Find where the given text appears and provide that cell's center as [X, Y] coordinate. 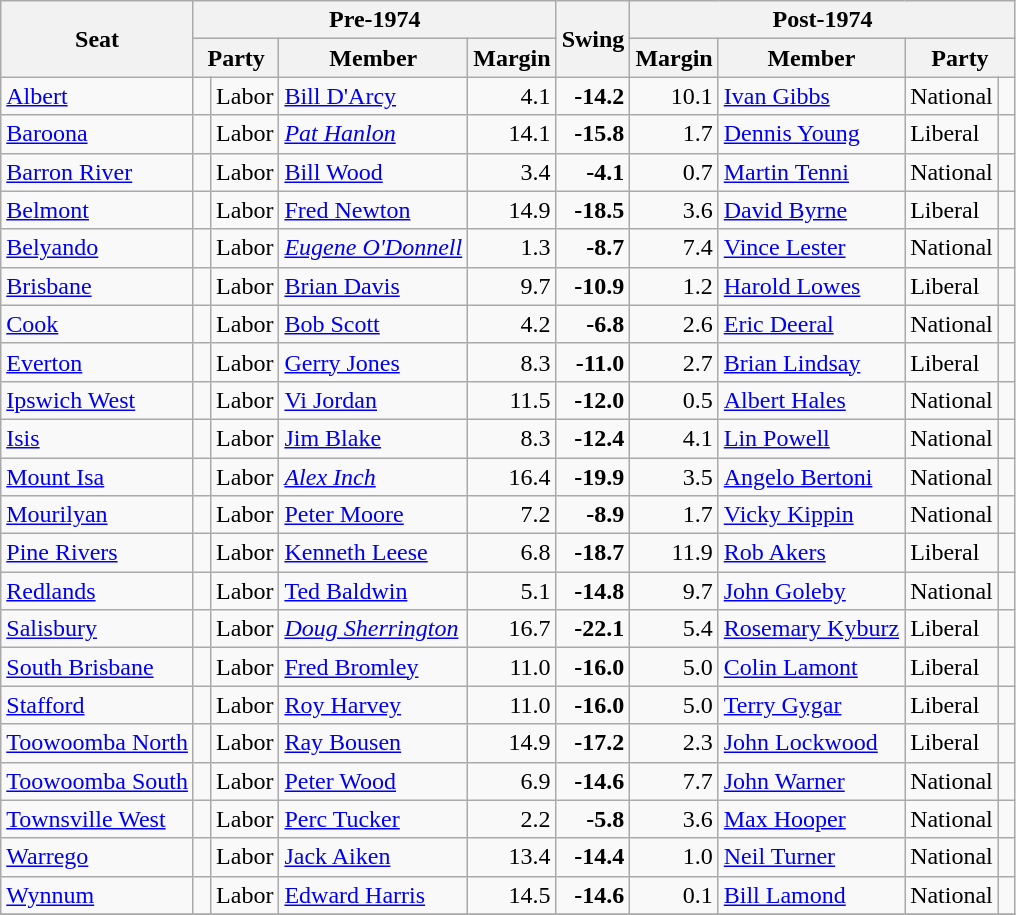
2.2 [512, 819]
Colin Lamont [811, 667]
Townsville West [98, 819]
1.2 [674, 286]
13.4 [512, 857]
11.5 [512, 400]
Brian Lindsay [811, 362]
Belyando [98, 248]
2.7 [674, 362]
South Brisbane [98, 667]
Bob Scott [374, 324]
6.8 [512, 553]
-8.7 [593, 248]
Alex Inch [374, 477]
Eugene O'Donnell [374, 248]
Post-1974 [823, 20]
Fred Bromley [374, 667]
Barron River [98, 172]
Seat [98, 39]
11.9 [674, 553]
5.1 [512, 591]
14.5 [512, 895]
Roy Harvey [374, 705]
16.4 [512, 477]
4.2 [512, 324]
Dennis Young [811, 134]
Peter Wood [374, 781]
Max Hooper [811, 819]
John Warner [811, 781]
2.6 [674, 324]
-4.1 [593, 172]
Baroona [98, 134]
10.1 [674, 96]
Warrego [98, 857]
-18.5 [593, 210]
1.3 [512, 248]
Stafford [98, 705]
Vi Jordan [374, 400]
Pat Hanlon [374, 134]
Mount Isa [98, 477]
Wynnum [98, 895]
-8.9 [593, 515]
Lin Powell [811, 438]
Albert Hales [811, 400]
16.7 [512, 629]
-14.8 [593, 591]
0.5 [674, 400]
Cook [98, 324]
Albert [98, 96]
Bill Lamond [811, 895]
Harold Lowes [811, 286]
-12.0 [593, 400]
Mourilyan [98, 515]
Edward Harris [374, 895]
Rosemary Kyburz [811, 629]
Gerry Jones [374, 362]
Perc Tucker [374, 819]
-6.8 [593, 324]
John Goleby [811, 591]
Neil Turner [811, 857]
Angelo Bertoni [811, 477]
Ivan Gibbs [811, 96]
Ray Bousen [374, 743]
3.4 [512, 172]
-17.2 [593, 743]
7.7 [674, 781]
-10.9 [593, 286]
3.5 [674, 477]
Salisbury [98, 629]
-18.7 [593, 553]
Toowoomba South [98, 781]
John Lockwood [811, 743]
Jack Aiken [374, 857]
-22.1 [593, 629]
-12.4 [593, 438]
Ipswich West [98, 400]
Vicky Kippin [811, 515]
Isis [98, 438]
Eric Deeral [811, 324]
Redlands [98, 591]
5.4 [674, 629]
Vince Lester [811, 248]
-14.2 [593, 96]
Everton [98, 362]
Bill D'Arcy [374, 96]
6.9 [512, 781]
Ted Baldwin [374, 591]
Kenneth Leese [374, 553]
Brisbane [98, 286]
Terry Gygar [811, 705]
-15.8 [593, 134]
Pre-1974 [374, 20]
Toowoomba North [98, 743]
-19.9 [593, 477]
David Byrne [811, 210]
Doug Sherrington [374, 629]
Rob Akers [811, 553]
Peter Moore [374, 515]
Belmont [98, 210]
Bill Wood [374, 172]
-14.4 [593, 857]
2.3 [674, 743]
0.7 [674, 172]
7.4 [674, 248]
0.1 [674, 895]
Swing [593, 39]
-5.8 [593, 819]
-11.0 [593, 362]
Martin Tenni [811, 172]
14.1 [512, 134]
Pine Rivers [98, 553]
7.2 [512, 515]
Fred Newton [374, 210]
1.0 [674, 857]
Jim Blake [374, 438]
Brian Davis [374, 286]
